Return [x, y] of the center of cell containing provided text 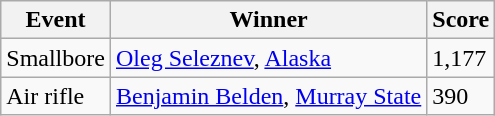
390 [461, 96]
Score [461, 20]
Smallbore [56, 58]
Winner [268, 20]
Event [56, 20]
Air rifle [56, 96]
Oleg Seleznev, Alaska [268, 58]
1,177 [461, 58]
Benjamin Belden, Murray State [268, 96]
